Detect which cell encompasses the target text, then output its (X, Y) center coordinate. 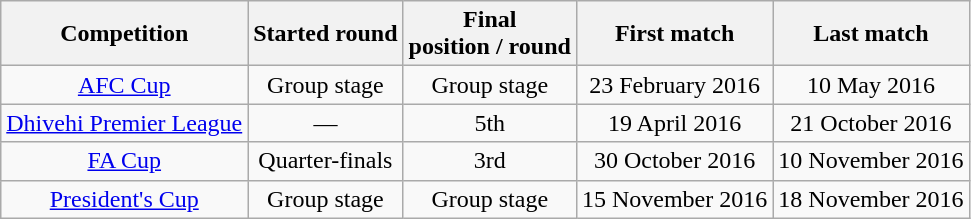
30 October 2016 (674, 161)
Started round (326, 34)
FA Cup (124, 161)
Competition (124, 34)
Last match (871, 34)
President's Cup (124, 199)
10 November 2016 (871, 161)
AFC Cup (124, 85)
Dhivehi Premier League (124, 123)
10 May 2016 (871, 85)
— (326, 123)
Quarter-finals (326, 161)
19 April 2016 (674, 123)
First match (674, 34)
23 February 2016 (674, 85)
3rd (490, 161)
21 October 2016 (871, 123)
18 November 2016 (871, 199)
Finalposition / round (490, 34)
5th (490, 123)
15 November 2016 (674, 199)
